Determine the (x, y) coordinate at the center of the cell enclosing the given text.  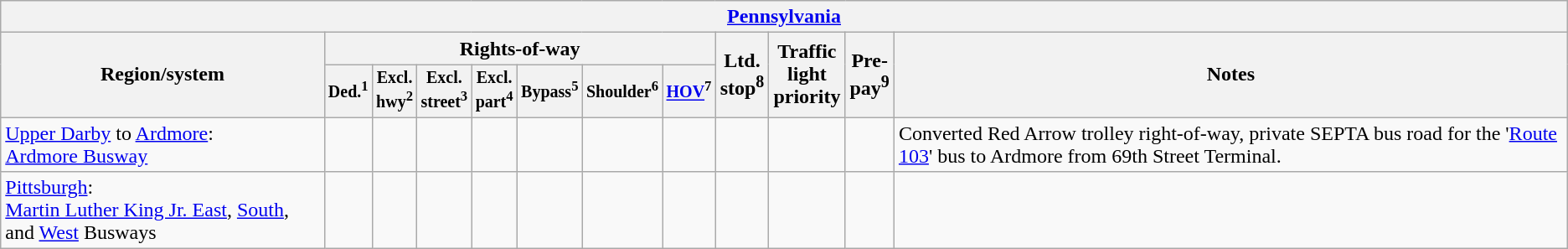
Excl.hwy2 (394, 91)
Excl.street3 (444, 91)
Pennsylvania (784, 17)
Bypass5 (549, 91)
Trafficlightpriority (807, 75)
Notes (1230, 75)
Rights-of-way (519, 49)
Ded.1 (348, 91)
Ltd.stop8 (742, 75)
Excl.part4 (494, 91)
Shoulder6 (622, 91)
Pre-pay9 (869, 75)
Upper Darby to Ardmore:Ardmore Busway (162, 144)
Region/system (162, 75)
Pittsburgh:Martin Luther King Jr. East, South, and West Busways (162, 210)
HOV7 (689, 91)
Converted Red Arrow trolley right-of-way, private SEPTA bus road for the 'Route 103' bus to Ardmore from 69th Street Terminal. (1230, 144)
